From the cell containing the given text, extract its center point as (x, y) coordinate. 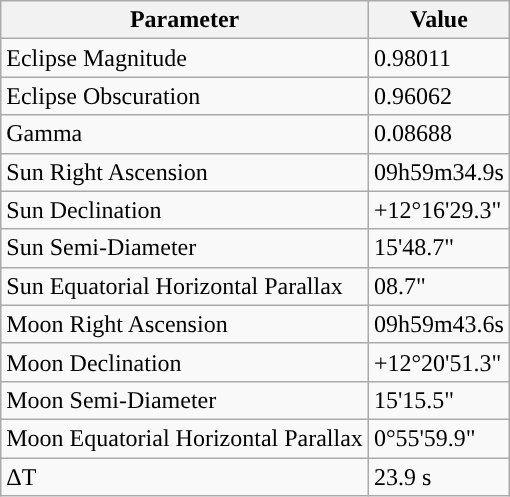
Moon Semi-Diameter (185, 400)
Moon Declination (185, 362)
Gamma (185, 134)
Eclipse Magnitude (185, 58)
23.9 s (438, 477)
0.98011 (438, 58)
Sun Right Ascension (185, 172)
15'48.7" (438, 248)
0°55'59.9" (438, 438)
Sun Equatorial Horizontal Parallax (185, 286)
Moon Right Ascension (185, 324)
+12°20'51.3" (438, 362)
09h59m34.9s (438, 172)
Sun Declination (185, 210)
ΔT (185, 477)
+12°16'29.3" (438, 210)
Moon Equatorial Horizontal Parallax (185, 438)
Eclipse Obscuration (185, 96)
Parameter (185, 20)
08.7" (438, 286)
09h59m43.6s (438, 324)
0.08688 (438, 134)
0.96062 (438, 96)
15'15.5" (438, 400)
Sun Semi-Diameter (185, 248)
Value (438, 20)
